Extract the [X, Y] coordinate from the center of the cell holding the provided text.  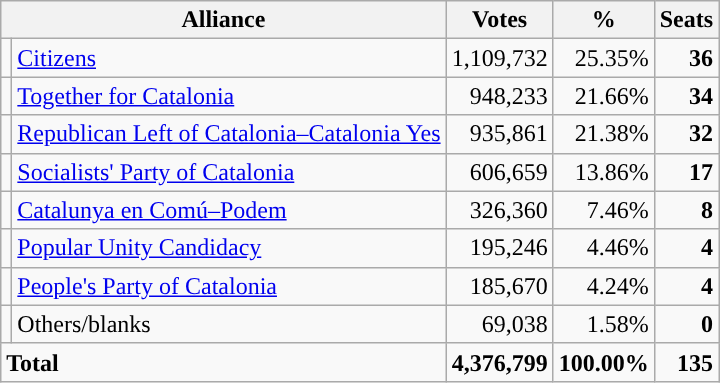
Total [224, 362]
4,376,799 [500, 362]
4.24% [604, 286]
People's Party of Catalonia [229, 286]
948,233 [500, 96]
34 [686, 96]
21.38% [604, 134]
Together for Catalonia [229, 96]
Seats [686, 20]
Votes [500, 20]
69,038 [500, 324]
17 [686, 172]
Republican Left of Catalonia–Catalonia Yes [229, 134]
32 [686, 134]
% [604, 20]
195,246 [500, 248]
1.58% [604, 324]
Others/blanks [229, 324]
185,670 [500, 286]
Citizens [229, 58]
606,659 [500, 172]
7.46% [604, 210]
25.35% [604, 58]
0 [686, 324]
8 [686, 210]
13.86% [604, 172]
36 [686, 58]
4.46% [604, 248]
100.00% [604, 362]
21.66% [604, 96]
Catalunya en Comú–Podem [229, 210]
Popular Unity Candidacy [229, 248]
935,861 [500, 134]
326,360 [500, 210]
135 [686, 362]
Socialists' Party of Catalonia [229, 172]
1,109,732 [500, 58]
Alliance [224, 20]
